Locate the cell with the specified text and output its (x, y) center coordinate. 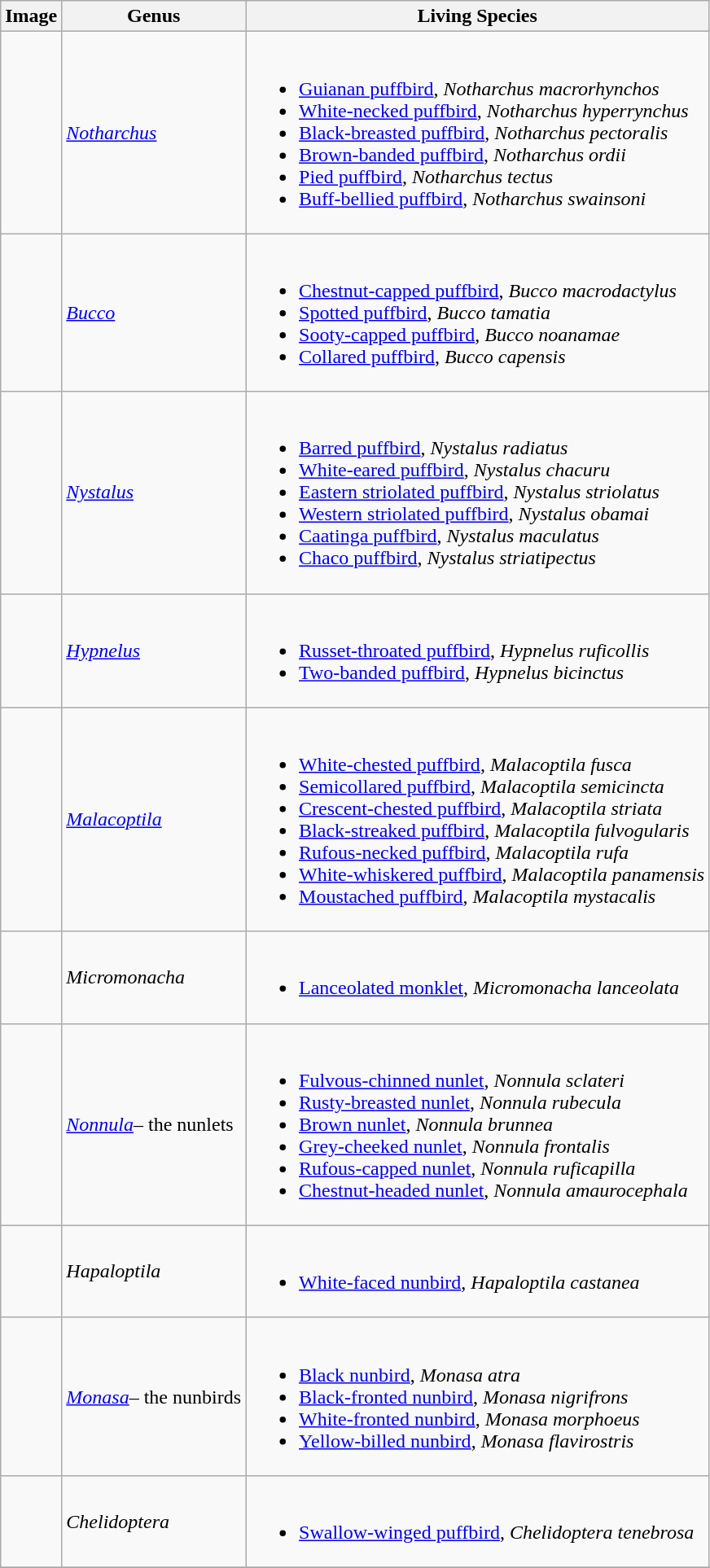
Chestnut-capped puffbird, Bucco macrodactylusSpotted puffbird, Bucco tamatiaSooty-capped puffbird, Bucco noanamaeCollared puffbird, Bucco capensis (477, 313)
Notharchus (154, 133)
Hypnelus (154, 650)
Monasa– the nunbirds (154, 1396)
Malacoptila (154, 819)
White-faced nunbird, Hapaloptila castanea (477, 1272)
Swallow-winged puffbird, Chelidoptera tenebrosa (477, 1521)
Nonnula– the nunlets (154, 1124)
Chelidoptera (154, 1521)
Russet-throated puffbird, Hypnelus ruficollisTwo-banded puffbird, Hypnelus bicinctus (477, 650)
Black nunbird, Monasa atraBlack-fronted nunbird, Monasa nigrifronsWhite-fronted nunbird, Monasa morphoeusYellow-billed nunbird, Monasa flavirostris (477, 1396)
Nystalus (154, 493)
Micromonacha (154, 977)
Image (31, 16)
Genus (154, 16)
Bucco (154, 313)
Lanceolated monklet, Micromonacha lanceolata (477, 977)
Hapaloptila (154, 1272)
Living Species (477, 16)
